Determine the [X, Y] coordinate at the center of the cell enclosing the given text.  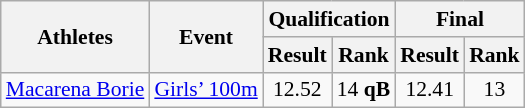
Athletes [76, 36]
12.41 [430, 90]
13 [494, 90]
14 qB [364, 90]
Macarena Borie [76, 90]
Girls’ 100m [206, 90]
Final [460, 19]
Event [206, 36]
Qualification [329, 19]
12.52 [298, 90]
